Scan for the cell matching the given text and deliver its [X, Y] coordinate at center. 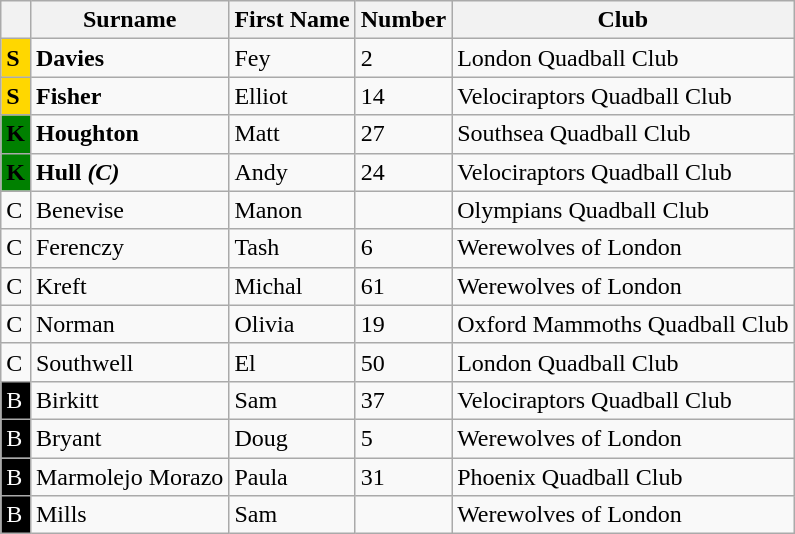
Southwell [129, 362]
Manon [292, 210]
Hull (C) [129, 172]
Marmolejo Morazo [129, 477]
6 [403, 248]
Mills [129, 515]
Olivia [292, 324]
Number [403, 20]
El [292, 362]
Elliot [292, 96]
Birkitt [129, 400]
2 [403, 58]
Kreft [129, 286]
Norman [129, 324]
14 [403, 96]
5 [403, 438]
27 [403, 134]
Paula [292, 477]
Club [623, 20]
Bryant [129, 438]
Southsea Quadball Club [623, 134]
First Name [292, 20]
Fisher [129, 96]
Michal [292, 286]
Fey [292, 58]
19 [403, 324]
Doug [292, 438]
Phoenix Quadball Club [623, 477]
Surname [129, 20]
50 [403, 362]
Olympians Quadball Club [623, 210]
Oxford Mammoths Quadball Club [623, 324]
24 [403, 172]
Ferenczy [129, 248]
Matt [292, 134]
Davies [129, 58]
Andy [292, 172]
37 [403, 400]
Houghton [129, 134]
Benevise [129, 210]
61 [403, 286]
Tash [292, 248]
31 [403, 477]
